Determine the [X, Y] coordinate at the center of the cell enclosing the given text.  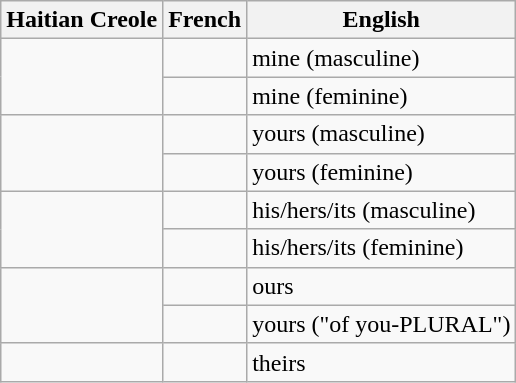
yours ("of you-PLURAL") [382, 324]
French [205, 20]
his/hers/its (masculine) [382, 210]
ours [382, 286]
his/hers/its (feminine) [382, 248]
English [382, 20]
mine (masculine) [382, 58]
yours (feminine) [382, 172]
mine (feminine) [382, 96]
Haitian Creole [82, 20]
theirs [382, 362]
yours (masculine) [382, 134]
